Determine the [X, Y] coordinate at the center of the cell enclosing the given text.  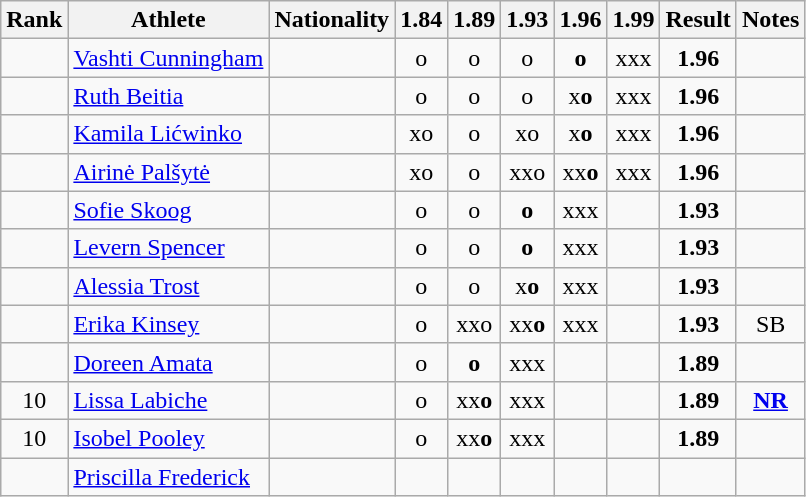
Doreen Amata [168, 362]
Rank [34, 20]
Nationality [332, 20]
1.84 [422, 20]
Athlete [168, 20]
Ruth Beitia [168, 96]
NR [770, 400]
Levern Spencer [168, 248]
1.99 [634, 20]
Airinė Palšytė [168, 172]
Result [698, 20]
Sofie Skoog [168, 210]
Vashti Cunningham [168, 58]
Isobel Pooley [168, 438]
Erika Kinsey [168, 324]
SB [770, 324]
Kamila Lićwinko [168, 134]
Alessia Trost [168, 286]
Priscilla Frederick [168, 477]
Lissa Labiche [168, 400]
Notes [770, 20]
